From the cell containing the given text, extract its center point as (X, Y) coordinate. 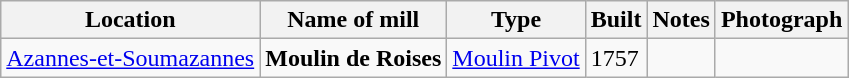
1757 (616, 58)
Photograph (781, 20)
Moulin de Roises (354, 58)
Azannes-et-Soumazannes (130, 58)
Location (130, 20)
Notes (681, 20)
Type (516, 20)
Name of mill (354, 20)
Built (616, 20)
Moulin Pivot (516, 58)
